From the cell containing the given text, extract its center point as (X, Y) coordinate. 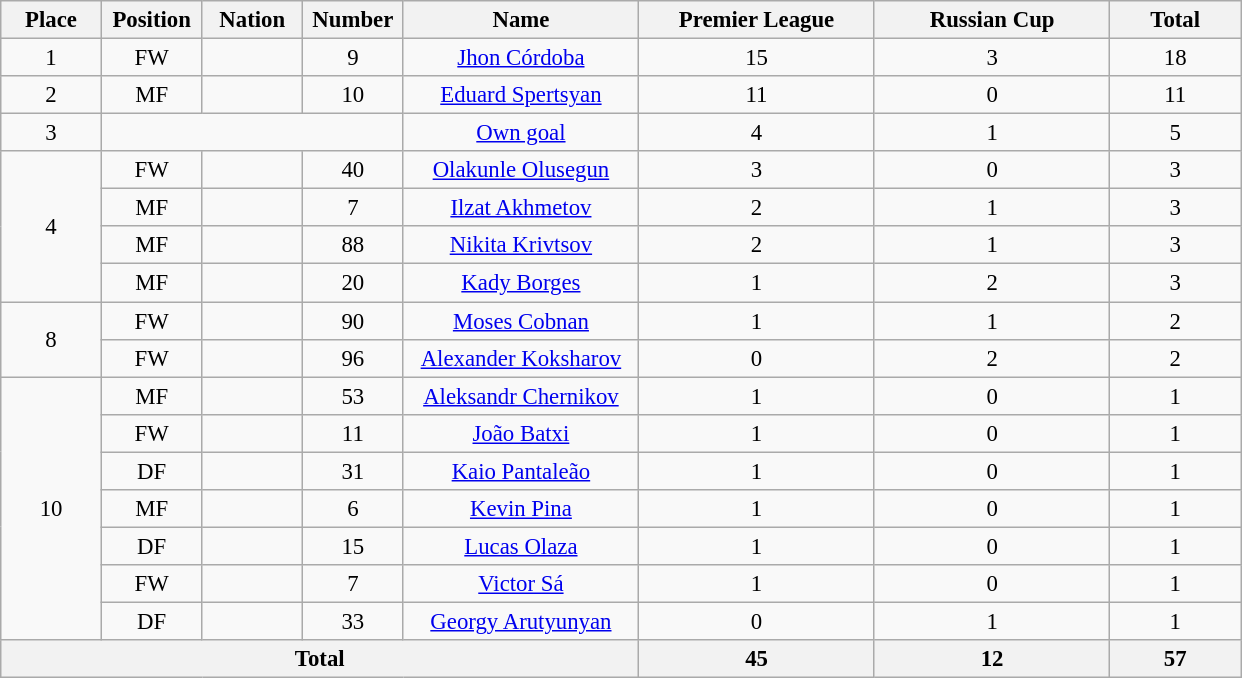
Nikita Krivtsov (521, 245)
Aleksandr Chernikov (521, 396)
88 (354, 245)
Name (521, 20)
Kevin Pina (521, 509)
90 (354, 321)
Victor Sá (521, 584)
Moses Cobnan (521, 321)
9 (354, 58)
12 (992, 659)
45 (757, 659)
33 (354, 621)
18 (1176, 58)
Position (152, 20)
20 (354, 283)
96 (354, 358)
57 (1176, 659)
Olakunle Olusegun (521, 170)
Jhon Córdoba (521, 58)
40 (354, 170)
Number (354, 20)
Eduard Spertsyan (521, 95)
Lucas Olaza (521, 546)
Place (52, 20)
Kaio Pantaleão (521, 471)
Ilzat Akhmetov (521, 208)
Own goal (521, 133)
53 (354, 396)
Alexander Koksharov (521, 358)
5 (1176, 133)
31 (354, 471)
6 (354, 509)
Kady Borges (521, 283)
Georgy Arutyunyan (521, 621)
João Batxi (521, 433)
8 (52, 340)
Russian Cup (992, 20)
Nation (252, 20)
Premier League (757, 20)
